Return the [x, y] coordinate for the center point of the cell that contains the specified text.  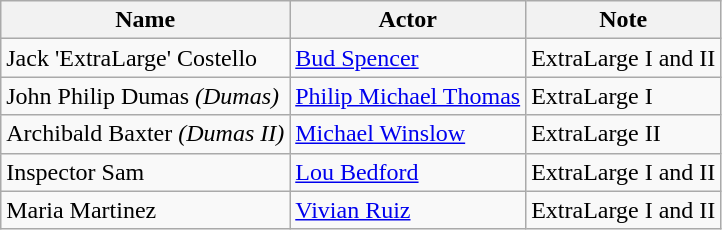
Maria Martinez [146, 210]
ExtraLarge I [624, 96]
Michael Winslow [408, 134]
Name [146, 20]
John Philip Dumas (Dumas) [146, 96]
Jack 'ExtraLarge' Costello [146, 58]
Vivian Ruiz [408, 210]
ExtraLarge II [624, 134]
Actor [408, 20]
Note [624, 20]
Philip Michael Thomas [408, 96]
Inspector Sam [146, 172]
Bud Spencer [408, 58]
Lou Bedford [408, 172]
Archibald Baxter (Dumas II) [146, 134]
